Detect which cell encompasses the target text, then output its [X, Y] center coordinate. 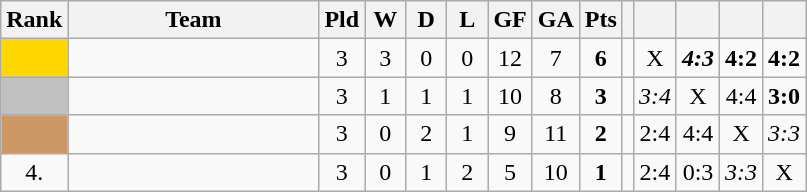
3:4 [654, 96]
11 [556, 134]
Pld [342, 20]
W [386, 20]
L [468, 20]
Pts [600, 20]
Rank [34, 20]
D [426, 20]
5 [510, 172]
GA [556, 20]
4:3 [698, 58]
6 [600, 58]
GF [510, 20]
8 [556, 96]
7 [556, 58]
4. [34, 172]
9 [510, 134]
3:0 [784, 96]
12 [510, 58]
0:3 [698, 172]
Team [194, 20]
